Detect which cell encompasses the target text, then output its (X, Y) center coordinate. 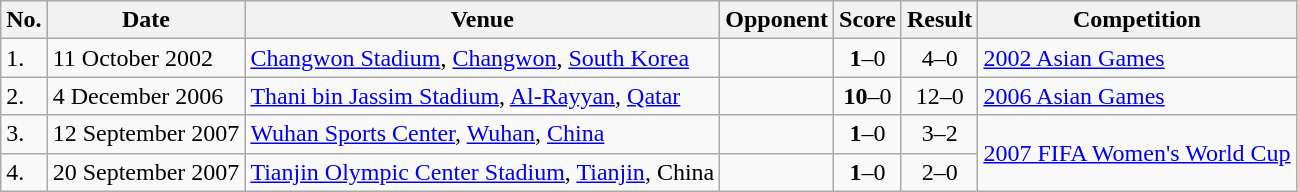
Wuhan Sports Center, Wuhan, China (482, 134)
2007 FIFA Women's World Cup (1137, 153)
No. (24, 20)
20 September 2007 (146, 172)
2002 Asian Games (1137, 58)
Venue (482, 20)
12 September 2007 (146, 134)
2006 Asian Games (1137, 96)
4. (24, 172)
Score (868, 20)
3. (24, 134)
12–0 (939, 96)
Date (146, 20)
3–2 (939, 134)
Result (939, 20)
2–0 (939, 172)
11 October 2002 (146, 58)
2. (24, 96)
Changwon Stadium, Changwon, South Korea (482, 58)
Thani bin Jassim Stadium, Al-Rayyan, Qatar (482, 96)
10–0 (868, 96)
4 December 2006 (146, 96)
Opponent (777, 20)
Competition (1137, 20)
1. (24, 58)
4–0 (939, 58)
Tianjin Olympic Center Stadium, Tianjin, China (482, 172)
